Capture the cell that displays the provided text and extract its [x, y] central coordinate. 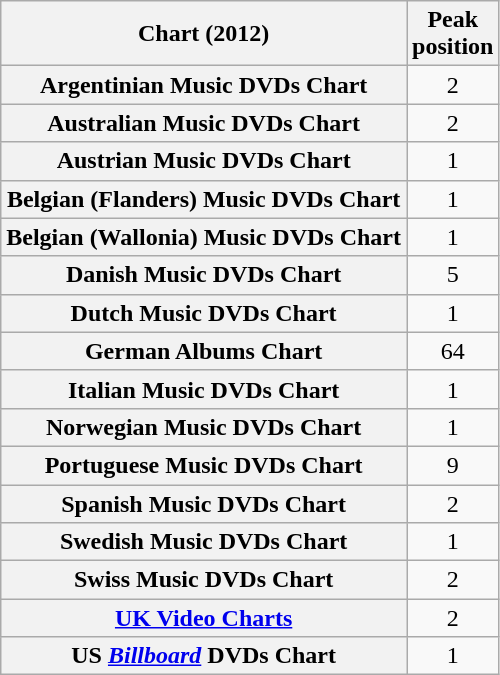
Belgian (Wallonia) Music DVDs Chart [204, 237]
US Billboard DVDs Chart [204, 656]
Spanish Music DVDs Chart [204, 503]
Peakposition [452, 34]
Argentinian Music DVDs Chart [204, 85]
Italian Music DVDs Chart [204, 389]
Norwegian Music DVDs Chart [204, 427]
Swiss Music DVDs Chart [204, 580]
UK Video Charts [204, 618]
Austrian Music DVDs Chart [204, 161]
Swedish Music DVDs Chart [204, 542]
Danish Music DVDs Chart [204, 275]
Portuguese Music DVDs Chart [204, 465]
5 [452, 275]
9 [452, 465]
64 [452, 351]
Australian Music DVDs Chart [204, 123]
German Albums Chart [204, 351]
Belgian (Flanders) Music DVDs Chart [204, 199]
Chart (2012) [204, 34]
Dutch Music DVDs Chart [204, 313]
